Detect which cell encompasses the target text, then output its (X, Y) center coordinate. 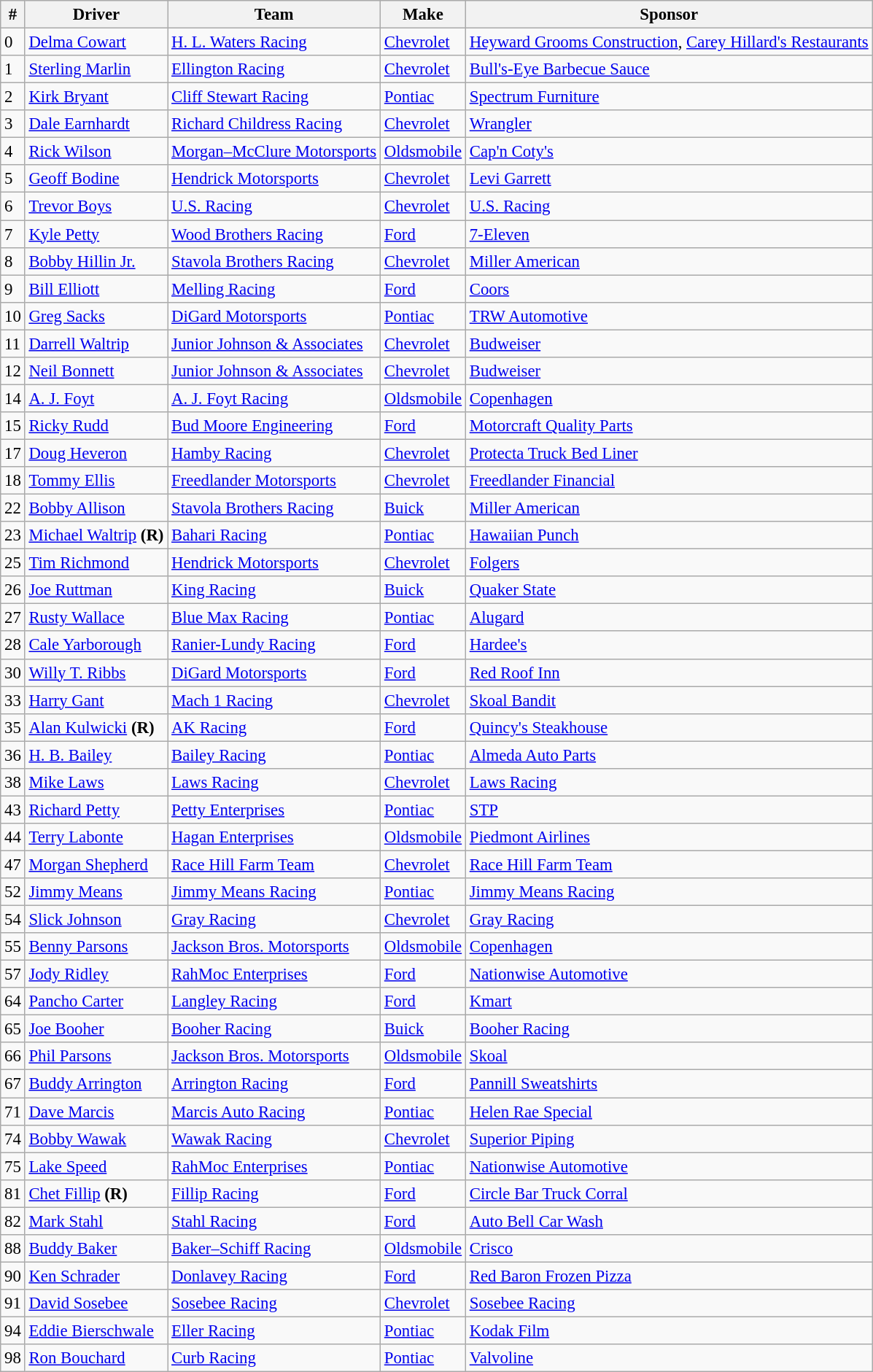
Mike Laws (96, 783)
36 (13, 755)
Quaker State (669, 590)
Trevor Boys (96, 206)
8 (13, 261)
Quincy's Steakhouse (669, 727)
Auto Bell Car Wash (669, 1221)
Marcis Auto Racing (274, 1112)
47 (13, 864)
43 (13, 810)
Eddie Bierschwale (96, 1330)
Dale Earnhardt (96, 124)
Wood Brothers Racing (274, 234)
H. B. Bailey (96, 755)
Levi Garrett (669, 179)
Bobby Hillin Jr. (96, 261)
Skoal (669, 1057)
Morgan–McClure Motorsports (274, 152)
Bill Elliott (96, 289)
Eller Racing (274, 1330)
82 (13, 1221)
55 (13, 947)
26 (13, 590)
10 (13, 316)
Kyle Petty (96, 234)
Petty Enterprises (274, 810)
7 (13, 234)
Morgan Shepherd (96, 864)
3 (13, 124)
88 (13, 1249)
52 (13, 892)
Buddy Arrington (96, 1084)
Blue Max Racing (274, 618)
Alan Kulwicki (R) (96, 727)
Willy T. Ribbs (96, 673)
Spectrum Furniture (669, 97)
Driver (96, 15)
Joe Booher (96, 1029)
STP (669, 810)
12 (13, 371)
H. L. Waters Racing (274, 42)
Ron Bouchard (96, 1358)
A. J. Foyt (96, 398)
Crisco (669, 1249)
Freedlander Financial (669, 481)
Curb Racing (274, 1358)
2 (13, 97)
Ricky Rudd (96, 426)
Dave Marcis (96, 1112)
Red Baron Frozen Pizza (669, 1276)
14 (13, 398)
25 (13, 563)
18 (13, 481)
22 (13, 508)
Jimmy Means (96, 892)
Wawak Racing (274, 1139)
Kirk Bryant (96, 97)
Pancho Carter (96, 1001)
54 (13, 920)
Wrangler (669, 124)
38 (13, 783)
Lake Speed (96, 1166)
65 (13, 1029)
Michael Waltrip (R) (96, 535)
Bobby Wawak (96, 1139)
Melling Racing (274, 289)
Pannill Sweatshirts (669, 1084)
35 (13, 727)
81 (13, 1193)
Richard Petty (96, 810)
Jody Ridley (96, 974)
Kodak Film (669, 1330)
Heyward Grooms Construction, Carey Hillard's Restaurants (669, 42)
Langley Racing (274, 1001)
Fillip Racing (274, 1193)
1 (13, 69)
Arrington Racing (274, 1084)
9 (13, 289)
Richard Childress Racing (274, 124)
Geoff Bodine (96, 179)
Folgers (669, 563)
7-Eleven (669, 234)
Hardee's (669, 646)
15 (13, 426)
Kmart (669, 1001)
Superior Piping (669, 1139)
Rick Wilson (96, 152)
Mach 1 Racing (274, 700)
Stahl Racing (274, 1221)
Doug Heveron (96, 453)
Hawaiian Punch (669, 535)
66 (13, 1057)
Coors (669, 289)
Sterling Marlin (96, 69)
A. J. Foyt Racing (274, 398)
Helen Rae Special (669, 1112)
Hamby Racing (274, 453)
Red Roof Inn (669, 673)
# (13, 15)
Joe Ruttman (96, 590)
David Sosebee (96, 1303)
27 (13, 618)
Darrell Waltrip (96, 344)
Delma Cowart (96, 42)
Bull's-Eye Barbecue Sauce (669, 69)
Motorcraft Quality Parts (669, 426)
Circle Bar Truck Corral (669, 1193)
Terry Labonte (96, 837)
Tommy Ellis (96, 481)
4 (13, 152)
Ellington Racing (274, 69)
11 (13, 344)
57 (13, 974)
Hagan Enterprises (274, 837)
33 (13, 700)
Bahari Racing (274, 535)
Freedlander Motorsports (274, 481)
Alugard (669, 618)
75 (13, 1166)
Valvoline (669, 1358)
64 (13, 1001)
Greg Sacks (96, 316)
Cliff Stewart Racing (274, 97)
90 (13, 1276)
Bailey Racing (274, 755)
Baker–Schiff Racing (274, 1249)
0 (13, 42)
Ken Schrader (96, 1276)
28 (13, 646)
Sponsor (669, 15)
Harry Gant (96, 700)
AK Racing (274, 727)
44 (13, 837)
Cale Yarborough (96, 646)
98 (13, 1358)
Bobby Allison (96, 508)
Tim Richmond (96, 563)
74 (13, 1139)
Phil Parsons (96, 1057)
Almeda Auto Parts (669, 755)
Chet Fillip (R) (96, 1193)
5 (13, 179)
Mark Stahl (96, 1221)
Neil Bonnett (96, 371)
17 (13, 453)
Donlavey Racing (274, 1276)
71 (13, 1112)
Buddy Baker (96, 1249)
91 (13, 1303)
Benny Parsons (96, 947)
Protecta Truck Bed Liner (669, 453)
Slick Johnson (96, 920)
Ranier-Lundy Racing (274, 646)
TRW Automotive (669, 316)
Cap'n Coty's (669, 152)
Skoal Bandit (669, 700)
23 (13, 535)
67 (13, 1084)
94 (13, 1330)
Bud Moore Engineering (274, 426)
Piedmont Airlines (669, 837)
30 (13, 673)
King Racing (274, 590)
Make (423, 15)
Team (274, 15)
6 (13, 206)
Rusty Wallace (96, 618)
